Detect which cell encompasses the target text, then output its (X, Y) center coordinate. 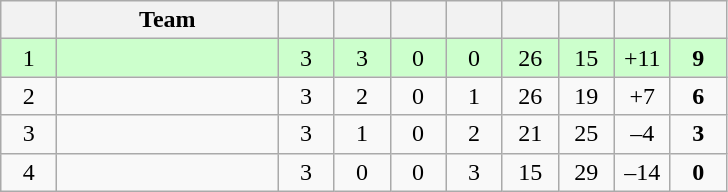
9 (698, 58)
+7 (642, 96)
25 (586, 134)
–14 (642, 172)
Team (168, 20)
19 (586, 96)
+11 (642, 58)
4 (29, 172)
29 (586, 172)
21 (530, 134)
–4 (642, 134)
6 (698, 96)
